Scan for the cell matching the given text and deliver its (X, Y) coordinate at center. 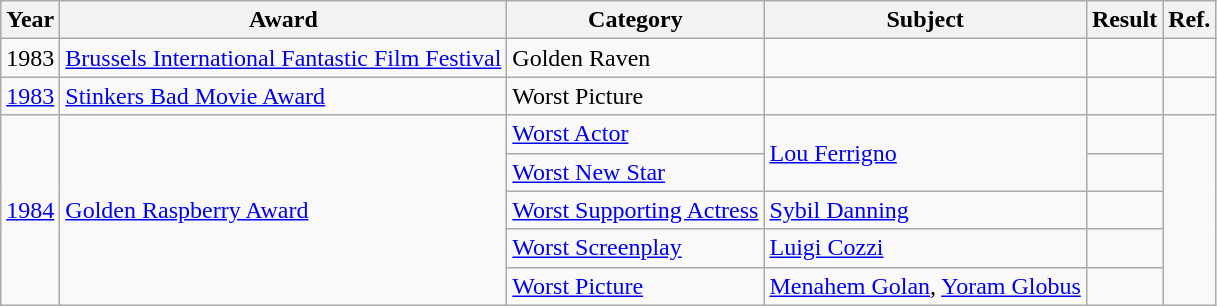
Luigi Cozzi (925, 248)
Sybil Danning (925, 210)
Worst Supporting Actress (636, 210)
Category (636, 20)
Golden Raven (636, 58)
Award (284, 20)
Golden Raspberry Award (284, 210)
Menahem Golan, Yoram Globus (925, 286)
1984 (30, 210)
Result (1124, 20)
Worst Screenplay (636, 248)
Worst Actor (636, 134)
Lou Ferrigno (925, 153)
Stinkers Bad Movie Award (284, 96)
Ref. (1190, 20)
Brussels International Fantastic Film Festival (284, 58)
Year (30, 20)
Worst New Star (636, 172)
Subject (925, 20)
